Search for the cell housing the specified text and yield its (X, Y) center coordinate. 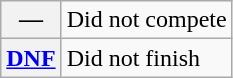
Did not compete (146, 20)
DNF (31, 58)
— (31, 20)
Did not finish (146, 58)
